Detect which cell encompasses the target text, then output its [X, Y] center coordinate. 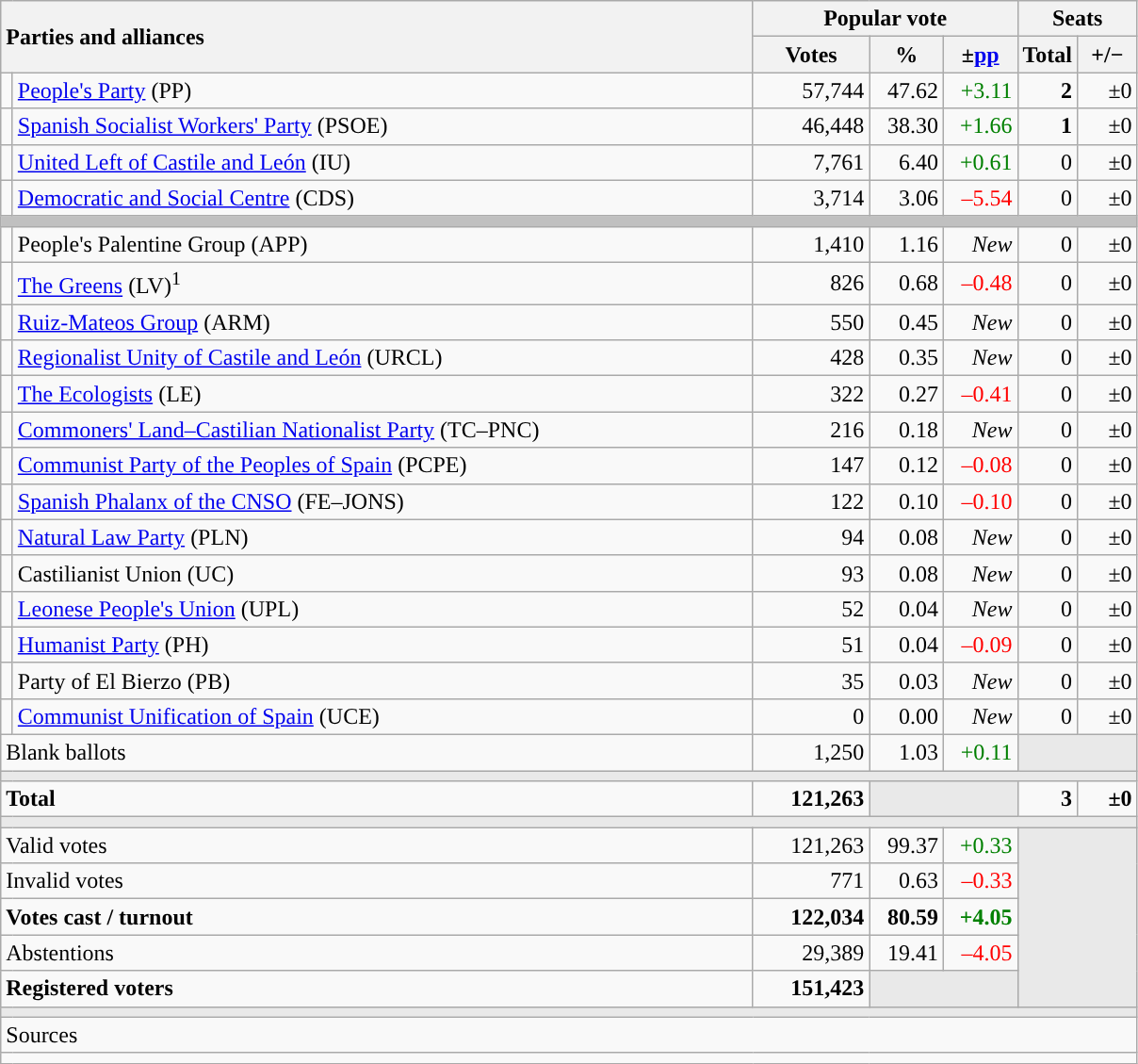
+0.33 [980, 845]
35 [811, 680]
Abstentions [377, 953]
People's Palentine Group (APP) [382, 244]
7,761 [811, 162]
38.30 [906, 126]
151,423 [811, 989]
322 [811, 394]
People's Party (PP) [382, 90]
Seats [1078, 19]
% [906, 55]
Leonese People's Union (UPL) [382, 609]
1 [1048, 126]
–0.41 [980, 394]
0.00 [906, 716]
Natural Law Party (PLN) [382, 537]
Votes cast / turnout [377, 917]
3.06 [906, 198]
147 [811, 466]
Communist Party of the Peoples of Spain (PCPE) [382, 466]
Commoners' Land–Castilian Nationalist Party (TC–PNC) [382, 430]
+0.61 [980, 162]
0.10 [906, 501]
80.59 [906, 917]
3,714 [811, 198]
0.45 [906, 322]
–0.33 [980, 881]
+1.66 [980, 126]
+4.05 [980, 917]
1.03 [906, 753]
1,250 [811, 753]
Spanish Socialist Workers' Party (PSOE) [382, 126]
+/− [1108, 55]
Sources [569, 1035]
0.03 [906, 680]
–0.09 [980, 645]
Ruiz-Mateos Group (ARM) [382, 322]
The Ecologists (LE) [382, 394]
0.63 [906, 881]
Registered voters [377, 989]
–5.54 [980, 198]
771 [811, 881]
0.18 [906, 430]
+0.11 [980, 753]
19.41 [906, 953]
–4.05 [980, 953]
Castilianist Union (UC) [382, 573]
94 [811, 537]
Spanish Phalanx of the CNSO (FE–JONS) [382, 501]
0.27 [906, 394]
93 [811, 573]
0.68 [906, 283]
1,410 [811, 244]
Invalid votes [377, 881]
29,389 [811, 953]
Valid votes [377, 845]
–0.08 [980, 466]
2 [1048, 90]
Communist Unification of Spain (UCE) [382, 716]
0.12 [906, 466]
57,744 [811, 90]
826 [811, 283]
United Left of Castile and León (IU) [382, 162]
Democratic and Social Centre (CDS) [382, 198]
–0.48 [980, 283]
550 [811, 322]
0.35 [906, 358]
Parties and alliances [377, 37]
46,448 [811, 126]
428 [811, 358]
51 [811, 645]
Party of El Bierzo (PB) [382, 680]
±pp [980, 55]
Blank ballots [377, 753]
–0.10 [980, 501]
The Greens (LV)1 [382, 283]
216 [811, 430]
1.16 [906, 244]
122,034 [811, 917]
Votes [811, 55]
122 [811, 501]
Humanist Party (PH) [382, 645]
Regionalist Unity of Castile and León (URCL) [382, 358]
Popular vote [886, 19]
+3.11 [980, 90]
6.40 [906, 162]
52 [811, 609]
47.62 [906, 90]
3 [1048, 799]
99.37 [906, 845]
